Capture the cell that displays the provided text and extract its [X, Y] central coordinate. 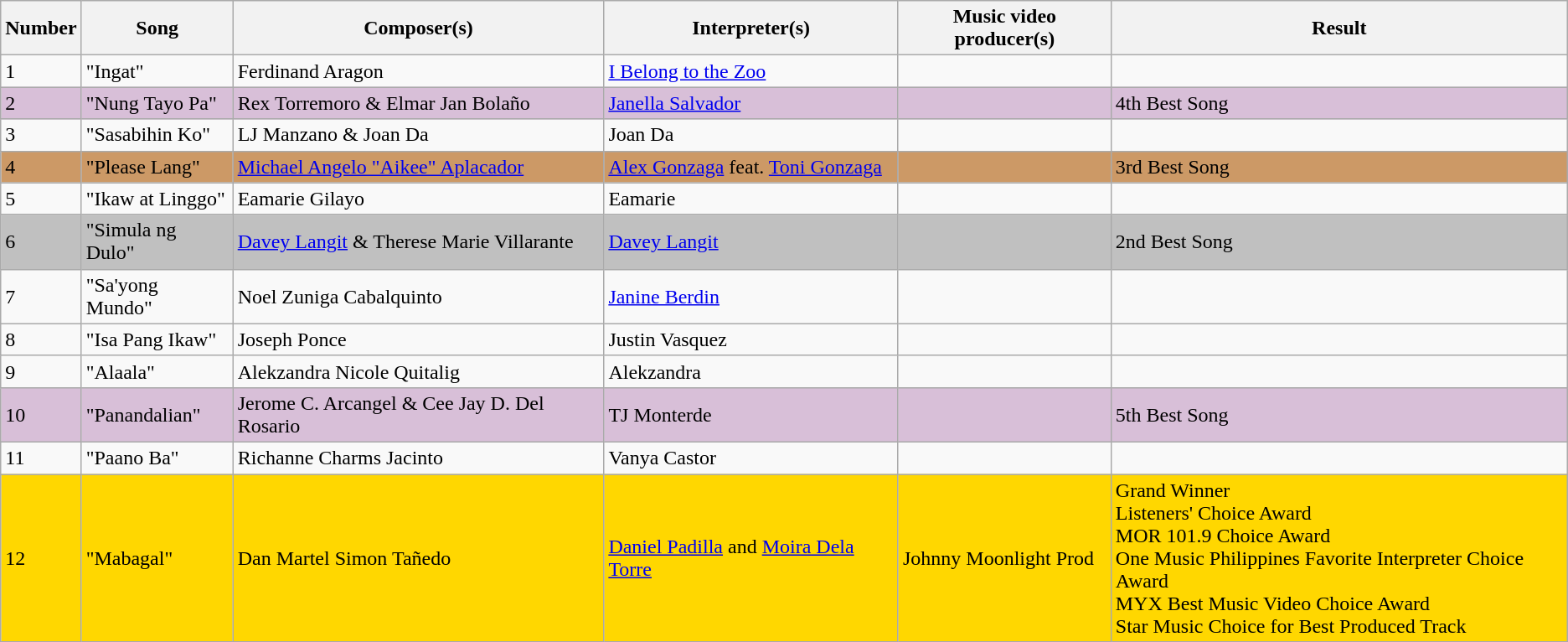
I Belong to the Zoo [751, 71]
"Nung Tayo Pa" [157, 103]
Rex Torremoro & Elmar Jan Bolaño [419, 103]
6 [41, 241]
Janella Salvador [751, 103]
12 [41, 558]
Davey Langit [751, 241]
"Simula ng Dulo" [157, 241]
5th Best Song [1338, 414]
Johnny Moonlight Prod [1004, 558]
Alekzandra [751, 371]
"Sa'yong Mundo" [157, 297]
Music video producer(s) [1004, 28]
"Paano Ba" [157, 458]
"Please Lang" [157, 167]
Justin Vasquez [751, 339]
Eamarie [751, 199]
"Sasabihin Ko" [157, 135]
"Ikaw at Linggo" [157, 199]
Vanya Castor [751, 458]
"Isa Pang Ikaw" [157, 339]
Alex Gonzaga feat. Toni Gonzaga [751, 167]
11 [41, 458]
1 [41, 71]
"Alaala" [157, 371]
Michael Angelo "Aikee" Aplacador [419, 167]
Richanne Charms Jacinto [419, 458]
10 [41, 414]
2nd Best Song [1338, 241]
Number [41, 28]
3 [41, 135]
Dan Martel Simon Tañedo [419, 558]
Alekzandra Nicole Quitalig [419, 371]
LJ Manzano & Joan Da [419, 135]
Noel Zuniga Cabalquinto [419, 297]
Song [157, 28]
"Panandalian" [157, 414]
5 [41, 199]
TJ Monterde [751, 414]
2 [41, 103]
3rd Best Song [1338, 167]
8 [41, 339]
Interpreter(s) [751, 28]
Davey Langit & Therese Marie Villarante [419, 241]
Result [1338, 28]
Joseph Ponce [419, 339]
7 [41, 297]
Janine Berdin [751, 297]
4th Best Song [1338, 103]
Joan Da [751, 135]
9 [41, 371]
Jerome C. Arcangel & Cee Jay D. Del Rosario [419, 414]
Ferdinand Aragon [419, 71]
Eamarie Gilayo [419, 199]
"Mabagal" [157, 558]
4 [41, 167]
Daniel Padilla and Moira Dela Torre [751, 558]
Composer(s) [419, 28]
"Ingat" [157, 71]
